Identify which cell holds the provided text, then report its [X, Y] central coordinate. 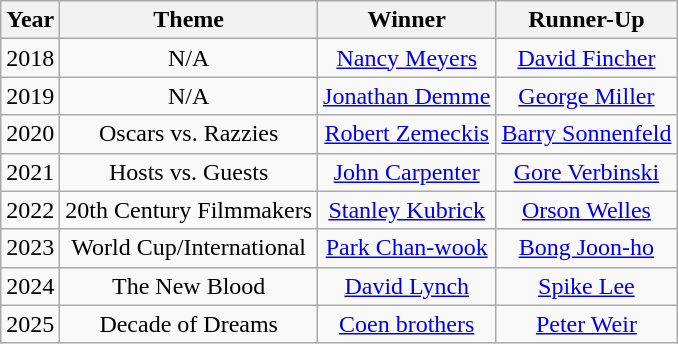
2023 [30, 248]
Hosts vs. Guests [189, 172]
Peter Weir [586, 324]
The New Blood [189, 286]
George Miller [586, 96]
Oscars vs. Razzies [189, 134]
Stanley Kubrick [407, 210]
2024 [30, 286]
John Carpenter [407, 172]
2019 [30, 96]
20th Century Filmmakers [189, 210]
Spike Lee [586, 286]
David Fincher [586, 58]
Gore Verbinski [586, 172]
Year [30, 20]
Bong Joon-ho [586, 248]
2020 [30, 134]
2018 [30, 58]
2021 [30, 172]
Robert Zemeckis [407, 134]
World Cup/International [189, 248]
Nancy Meyers [407, 58]
2025 [30, 324]
Decade of Dreams [189, 324]
2022 [30, 210]
Coen brothers [407, 324]
Winner [407, 20]
David Lynch [407, 286]
Theme [189, 20]
Jonathan Demme [407, 96]
Barry Sonnenfeld [586, 134]
Park Chan-wook [407, 248]
Runner-Up [586, 20]
Orson Welles [586, 210]
